Determine the [x, y] coordinate at the center of the cell enclosing the given text.  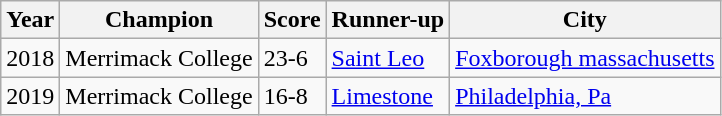
Score [292, 20]
Runner-up [388, 20]
Saint Leo [388, 58]
23-6 [292, 58]
Foxborough massachusetts [585, 58]
2018 [30, 58]
Limestone [388, 96]
2019 [30, 96]
City [585, 20]
Year [30, 20]
Philadelphia, Pa [585, 96]
Champion [159, 20]
16-8 [292, 96]
